Output the [X, Y] coordinate of the center of the cell containing the given text.  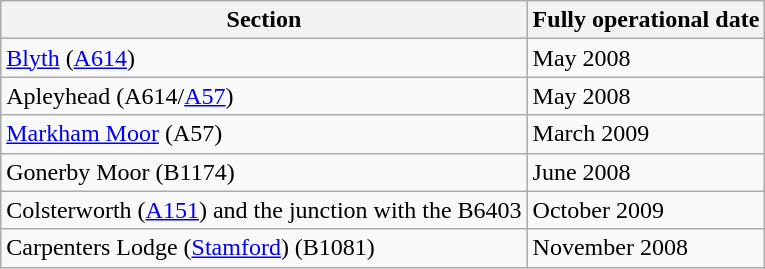
March 2009 [646, 134]
Gonerby Moor (B1174) [264, 172]
Markham Moor (A57) [264, 134]
June 2008 [646, 172]
Apleyhead (A614/A57) [264, 96]
Carpenters Lodge (Stamford) (B1081) [264, 248]
October 2009 [646, 210]
Section [264, 20]
Fully operational date [646, 20]
Colsterworth (A151) and the junction with the B6403 [264, 210]
November 2008 [646, 248]
Blyth (A614) [264, 58]
